Locate the cell with the specified text and output its [x, y] center coordinate. 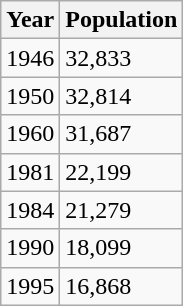
16,868 [122, 286]
32,833 [122, 58]
1990 [30, 248]
22,199 [122, 172]
1950 [30, 96]
1995 [30, 286]
1984 [30, 210]
Population [122, 20]
21,279 [122, 210]
18,099 [122, 248]
32,814 [122, 96]
1946 [30, 58]
1960 [30, 134]
1981 [30, 172]
Year [30, 20]
31,687 [122, 134]
